Output the [X, Y] coordinate of the center of the cell containing the given text.  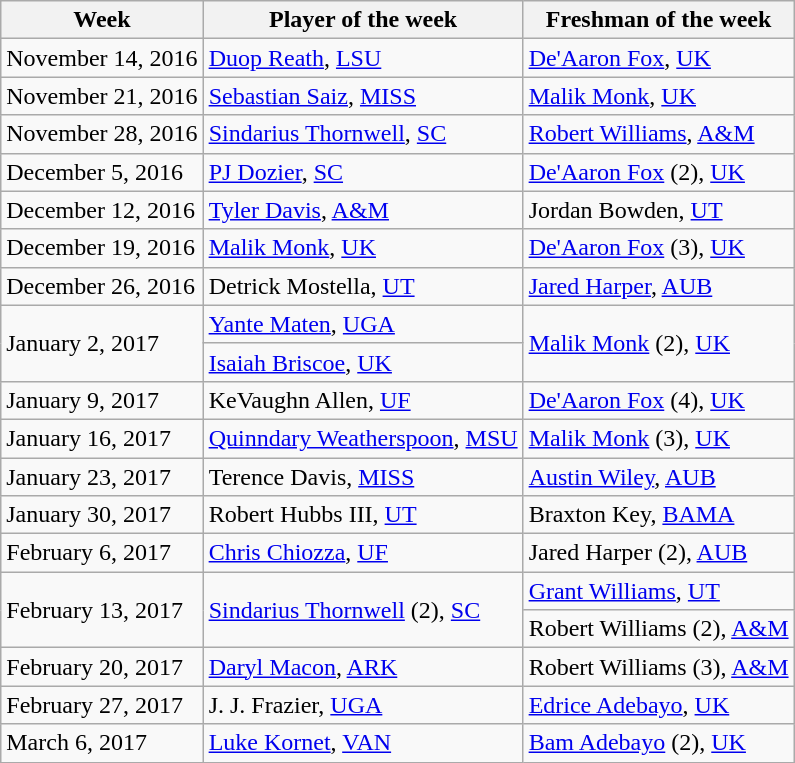
Grant Williams, UT [658, 591]
January 16, 2017 [102, 438]
Sindarius Thornwell, SC [363, 134]
December 12, 2016 [102, 210]
Yante Maten, UGA [363, 324]
Austin Wiley, AUB [658, 477]
Daryl Macon, ARK [363, 667]
January 30, 2017 [102, 515]
De'Aaron Fox, UK [658, 58]
De'Aaron Fox (3), UK [658, 248]
Player of the week [363, 20]
Robert Williams, A&M [658, 134]
November 21, 2016 [102, 96]
Isaiah Briscoe, UK [363, 362]
Jared Harper, AUB [658, 286]
February 13, 2017 [102, 610]
Malik Monk (2), UK [658, 343]
December 5, 2016 [102, 172]
Freshman of the week [658, 20]
Quinndary Weatherspoon, MSU [363, 438]
January 23, 2017 [102, 477]
November 28, 2016 [102, 134]
Chris Chiozza, UF [363, 553]
February 27, 2017 [102, 705]
December 26, 2016 [102, 286]
Duop Reath, LSU [363, 58]
Bam Adebayo (2), UK [658, 743]
February 6, 2017 [102, 553]
Detrick Mostella, UT [363, 286]
January 9, 2017 [102, 400]
PJ Dozier, SC [363, 172]
Jared Harper (2), AUB [658, 553]
November 14, 2016 [102, 58]
Sebastian Saiz, MISS [363, 96]
Jordan Bowden, UT [658, 210]
January 2, 2017 [102, 343]
Robert Williams (2), A&M [658, 629]
KeVaughn Allen, UF [363, 400]
Robert Hubbs III, UT [363, 515]
February 20, 2017 [102, 667]
Terence Davis, MISS [363, 477]
December 19, 2016 [102, 248]
Week [102, 20]
J. J. Frazier, UGA [363, 705]
De'Aaron Fox (4), UK [658, 400]
March 6, 2017 [102, 743]
Luke Kornet, VAN [363, 743]
Braxton Key, BAMA [658, 515]
Sindarius Thornwell (2), SC [363, 610]
De'Aaron Fox (2), UK [658, 172]
Tyler Davis, A&M [363, 210]
Malik Monk (3), UK [658, 438]
Edrice Adebayo, UK [658, 705]
Robert Williams (3), A&M [658, 667]
